Detect which cell encompasses the target text, then output its [x, y] center coordinate. 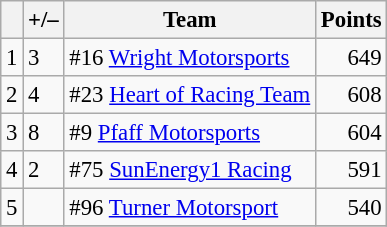
#96 Turner Motorsport [190, 208]
604 [352, 133]
8 [44, 133]
591 [352, 170]
#16 Wright Motorsports [190, 58]
540 [352, 208]
Points [352, 20]
#75 SunEnergy1 Racing [190, 170]
5 [12, 208]
Team [190, 20]
649 [352, 58]
#23 Heart of Racing Team [190, 95]
1 [12, 58]
+/– [44, 20]
608 [352, 95]
#9 Pfaff Motorsports [190, 133]
